Determine the (X, Y) coordinate at the center of the cell enclosing the given text.  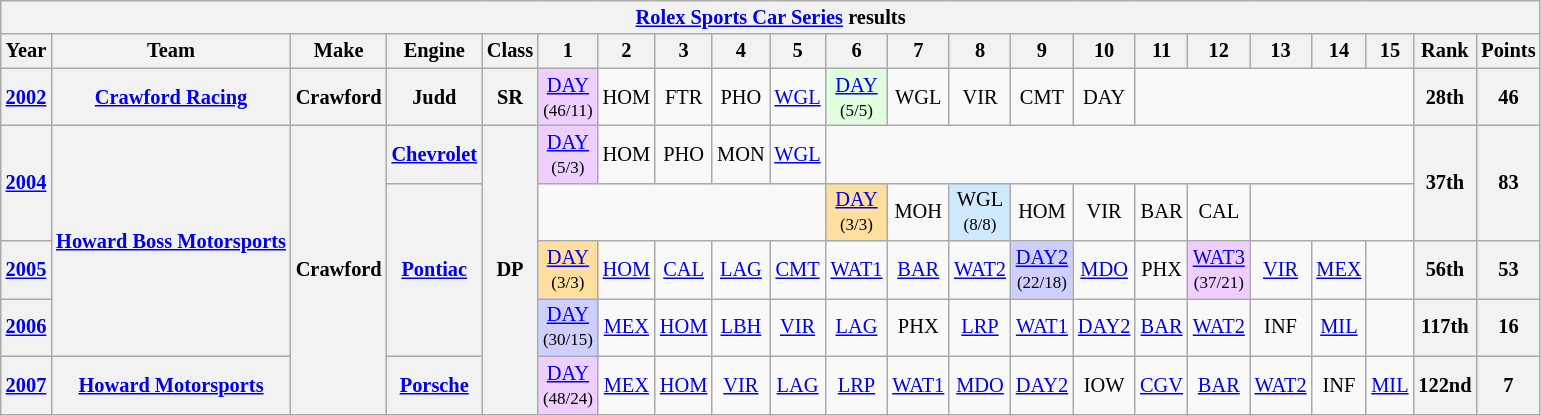
WGL(8/8) (980, 212)
11 (1162, 51)
Year (26, 51)
DAY (1104, 97)
MON (740, 154)
117th (1444, 327)
SR (510, 97)
15 (1390, 51)
Howard Boss Motorsports (171, 240)
10 (1104, 51)
3 (684, 51)
2 (626, 51)
53 (1508, 270)
FTR (684, 97)
2004 (26, 182)
16 (1508, 327)
37th (1444, 182)
12 (1219, 51)
122nd (1444, 385)
DAY2(22/18) (1042, 270)
Class (510, 51)
56th (1444, 270)
46 (1508, 97)
13 (1281, 51)
2002 (26, 97)
Chevrolet (434, 154)
Judd (434, 97)
Make (339, 51)
Pontiac (434, 270)
MOH (918, 212)
Rolex Sports Car Series results (771, 17)
DAY(30/15) (568, 327)
Crawford Racing (171, 97)
4 (740, 51)
6 (857, 51)
8 (980, 51)
Rank (1444, 51)
2007 (26, 385)
5 (798, 51)
28th (1444, 97)
DP (510, 269)
DAY(5/3) (568, 154)
Team (171, 51)
Howard Motorsports (171, 385)
83 (1508, 182)
DAY(48/24) (568, 385)
14 (1338, 51)
2005 (26, 270)
CGV (1162, 385)
DAY(5/5) (857, 97)
Points (1508, 51)
Engine (434, 51)
Porsche (434, 385)
IOW (1104, 385)
1 (568, 51)
9 (1042, 51)
DAY(46/11) (568, 97)
WAT3(37/21) (1219, 270)
2006 (26, 327)
LBH (740, 327)
